Search for the cell housing the specified text and yield its [x, y] center coordinate. 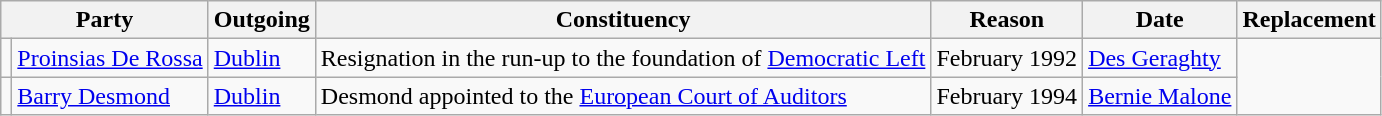
Date [1160, 20]
February 1992 [1007, 58]
Outgoing [262, 20]
Barry Desmond [110, 96]
February 1994 [1007, 96]
Replacement [1309, 20]
Reason [1007, 20]
Des Geraghty [1160, 58]
Bernie Malone [1160, 96]
Party [104, 20]
Resignation in the run-up to the foundation of Democratic Left [623, 58]
Proinsias De Rossa [110, 58]
Constituency [623, 20]
Desmond appointed to the European Court of Auditors [623, 96]
